Return [x, y] of the center of cell containing provided text 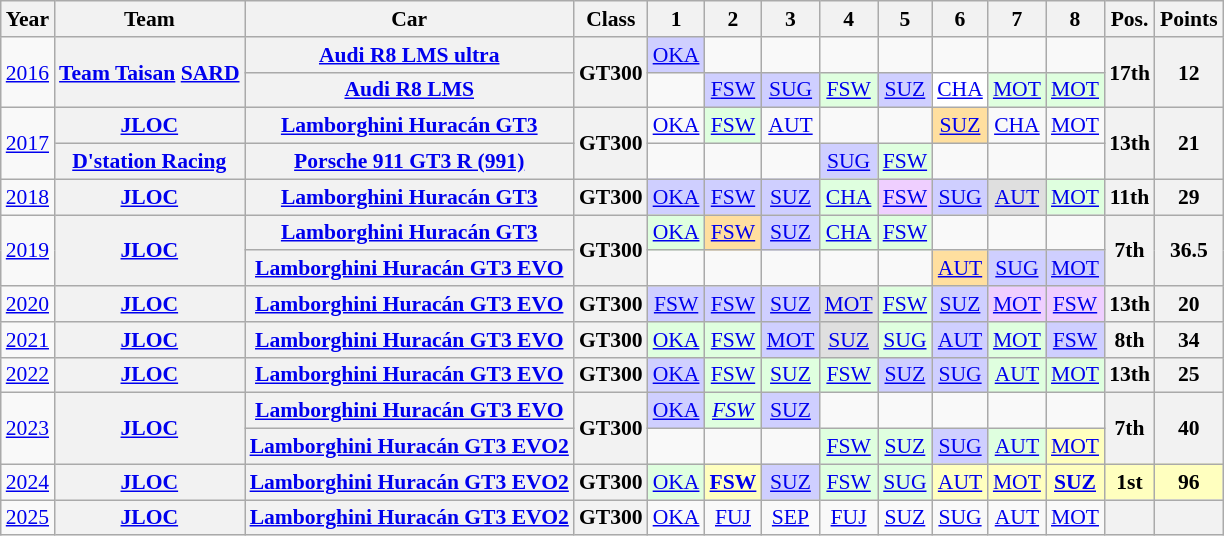
2017 [28, 144]
Team Taisan SARD [150, 72]
Car [410, 19]
2021 [28, 340]
2020 [28, 304]
36.5 [1189, 250]
4 [849, 19]
1st [1130, 482]
17th [1130, 72]
2024 [28, 482]
2023 [28, 428]
2025 [28, 518]
25 [1189, 375]
8th [1130, 340]
Porsche 911 GT3 R (991) [410, 162]
2 [734, 19]
20 [1189, 304]
Class [611, 19]
Year [28, 19]
12 [1189, 72]
96 [1189, 482]
8 [1075, 19]
2022 [28, 375]
29 [1189, 197]
2016 [28, 72]
Pos. [1130, 19]
21 [1189, 144]
D'station Racing [150, 162]
6 [960, 19]
2018 [28, 197]
7 [1017, 19]
2019 [28, 250]
Points [1189, 19]
5 [906, 19]
Audi R8 LMS ultra [410, 55]
SEP [790, 518]
11th [1130, 197]
Audi R8 LMS [410, 90]
Team [150, 19]
1 [676, 19]
40 [1189, 428]
34 [1189, 340]
3 [790, 19]
